Capture the cell that displays the provided text and extract its (x, y) central coordinate. 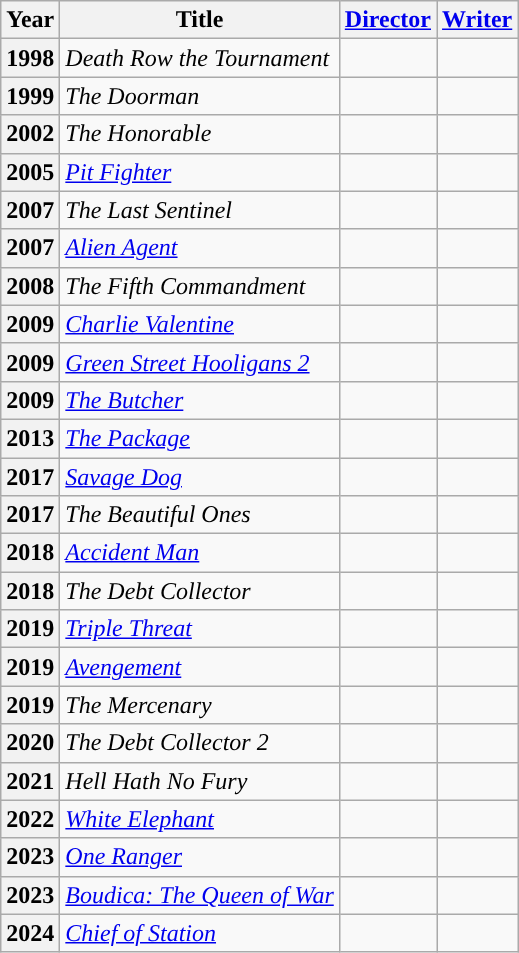
The Butcher (200, 400)
Hell Hath No Fury (200, 781)
Writer (478, 20)
2020 (30, 743)
Savage Dog (200, 477)
The Doorman (200, 96)
Accident Man (200, 553)
The Fifth Commandment (200, 286)
The Package (200, 438)
Alien Agent (200, 248)
1998 (30, 58)
Pit Fighter (200, 172)
The Debt Collector (200, 591)
The Beautiful Ones (200, 515)
2024 (30, 933)
The Mercenary (200, 705)
Avengement (200, 667)
Triple Threat (200, 629)
Chief of Station (200, 933)
2005 (30, 172)
2008 (30, 286)
The Last Sentinel (200, 210)
2022 (30, 819)
The Honorable (200, 134)
Green Street Hooligans 2 (200, 362)
One Ranger (200, 857)
Charlie Valentine (200, 324)
Director (388, 20)
1999 (30, 96)
2021 (30, 781)
The Debt Collector 2 (200, 743)
2013 (30, 438)
Death Row the Tournament (200, 58)
Boudica: The Queen of War (200, 895)
Title (200, 20)
2002 (30, 134)
Year (30, 20)
White Elephant (200, 819)
